Capture the cell that displays the provided text and extract its (x, y) central coordinate. 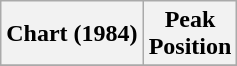
PeakPosition (190, 34)
Chart (1984) (72, 34)
